Determine the (X, Y) coordinate at the center of the cell enclosing the given text.  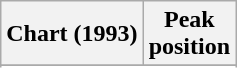
Chart (1993) (72, 34)
Peakposition (189, 34)
